Detect which cell encompasses the target text, then output its (X, Y) center coordinate. 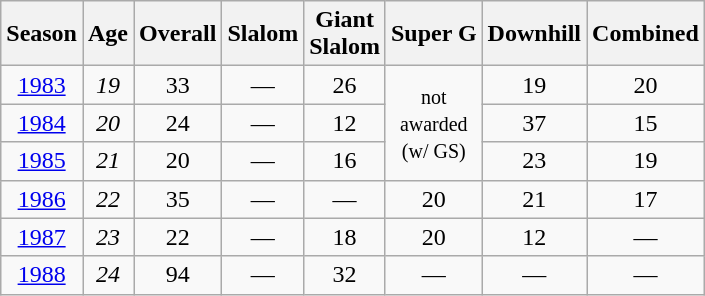
1983 (42, 85)
Super G (434, 34)
33 (178, 85)
15 (646, 123)
35 (178, 199)
1987 (42, 237)
26 (345, 85)
32 (345, 275)
Overall (178, 34)
1988 (42, 275)
18 (345, 237)
Slalom (263, 34)
17 (646, 199)
1984 (42, 123)
94 (178, 275)
1986 (42, 199)
Combined (646, 34)
1985 (42, 161)
Downhill (534, 34)
16 (345, 161)
Age (108, 34)
Season (42, 34)
37 (534, 123)
notawarded(w/ GS) (434, 123)
GiantSlalom (345, 34)
